Extract the (X, Y) coordinate from the center of the cell holding the provided text.  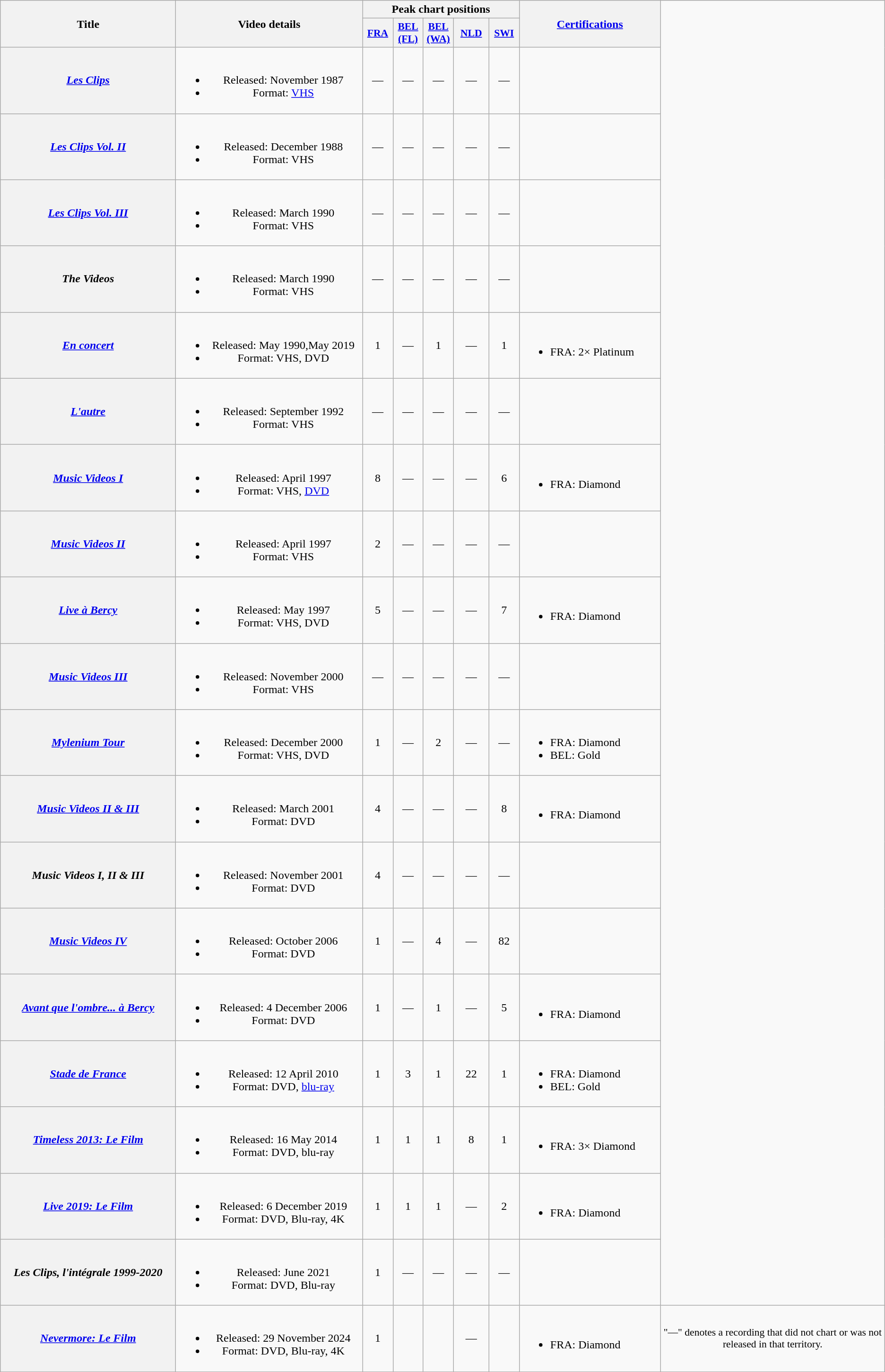
Released: November 2001Format: DVD (269, 875)
Released: September 1992Format: VHS (269, 411)
7 (504, 610)
Live à Bercy (88, 610)
Les Clips Vol. III (88, 213)
82 (504, 941)
Released: June 2021Format: DVD, Blu-ray (269, 1272)
Peak chart positions (441, 9)
Title (88, 24)
FRA (378, 33)
Released: May 1990,May 2019Format: VHS, DVD (269, 345)
Music Videos I (88, 478)
Released: 16 May 2014Format: DVD, blu-ray (269, 1140)
Released: 29 November 2024Format: DVD, Blu-ray, 4K (269, 1338)
Les Clips (88, 80)
BEL (WA) (438, 33)
Live 2019: Le Film (88, 1206)
SWI (504, 33)
Released: 4 December 2006Format: DVD (269, 1007)
NLD (471, 33)
L'autre (88, 411)
The Videos (88, 279)
Music Videos IV (88, 941)
Music Videos III (88, 676)
Avant que l'ombre... à Bercy (88, 1007)
Certifications (590, 24)
6 (504, 478)
Video details (269, 24)
Timeless 2013: Le Film (88, 1140)
"—" denotes a recording that did not chart or was not released in that territory. (772, 1338)
22 (471, 1074)
Released: March 2001Format: DVD (269, 809)
Released: November 1987Format: VHS (269, 80)
En concert (88, 345)
Stade de France (88, 1074)
Mylenium Tour (88, 743)
Music Videos II (88, 544)
Les Clips, l'intégrale 1999-2020 (88, 1272)
Released: November 2000Format: VHS (269, 676)
Les Clips Vol. II (88, 147)
FRA: 2× Platinum (590, 345)
Music Videos I, II & III (88, 875)
3 (408, 1074)
Music Videos II & III (88, 809)
Nevermore: Le Film (88, 1338)
Released: December 2000Format: VHS, DVD (269, 743)
BEL (FL) (408, 33)
Released: December 1988Format: VHS (269, 147)
Released: 6 December 2019Format: DVD, Blu-ray, 4K (269, 1206)
Released: 12 April 2010Format: DVD, blu-ray (269, 1074)
Released: October 2006Format: DVD (269, 941)
FRA: 3× Diamond (590, 1140)
Released: April 1997Format: VHS, DVD (269, 478)
Released: May 1997Format: VHS, DVD (269, 610)
Released: April 1997Format: VHS (269, 544)
